Search for the cell housing the specified text and yield its (x, y) center coordinate. 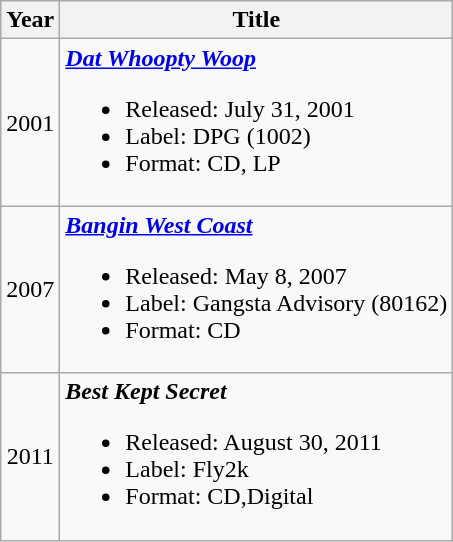
Bangin West CoastReleased: May 8, 2007Label: Gangsta Advisory (80162)Format: CD (256, 290)
Best Kept SecretReleased: August 30, 2011Label: Fly2kFormat: CD,Digital (256, 456)
Title (256, 20)
Year (30, 20)
Dat Whoopty WoopReleased: July 31, 2001Label: DPG (1002)Format: CD, LP (256, 122)
2007 (30, 290)
2001 (30, 122)
2011 (30, 456)
